Extract the (X, Y) coordinate from the center of the cell holding the provided text.  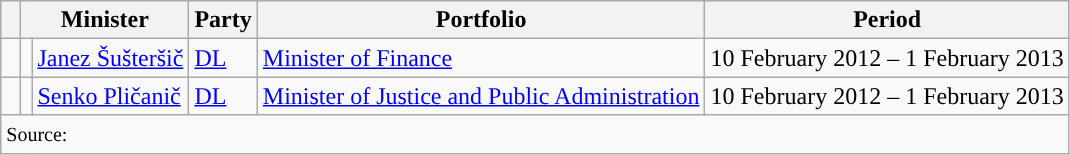
Source: (536, 134)
Janez Šušteršič (110, 58)
Minister (105, 20)
Senko Pličanič (110, 96)
Portfolio (481, 20)
Minister of Finance (481, 58)
Period (887, 20)
Minister of Justice and Public Administration (481, 96)
Party (223, 20)
